Capture the cell that displays the provided text and extract its (x, y) central coordinate. 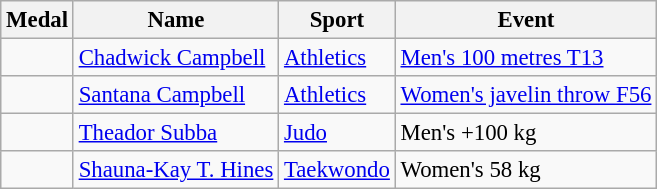
Taekwondo (338, 170)
Chadwick Campbell (176, 58)
Santana Campbell (176, 95)
Event (526, 20)
Women's javelin throw F56 (526, 95)
Judo (338, 133)
Medal (38, 20)
Sport (338, 20)
Men's +100 kg (526, 133)
Name (176, 20)
Theador Subba (176, 133)
Men's 100 metres T13 (526, 58)
Women's 58 kg (526, 170)
Shauna-Kay T. Hines (176, 170)
